Provide the (x, y) coordinate of the cell's center where the given text is located.  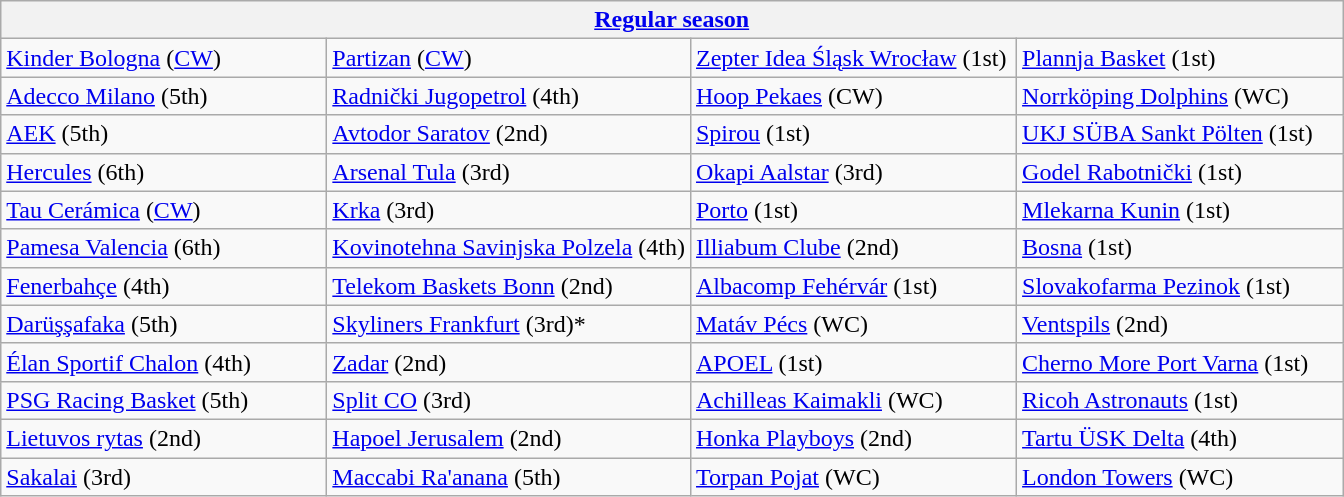
Kovinotehna Savinjska Polzela (4th) (509, 248)
Ventspils (2nd) (1180, 324)
Élan Sportif Chalon (4th) (164, 362)
Sakalai (3rd) (164, 477)
London Towers (WC) (1180, 477)
Skyliners Frankfurt (3rd)* (509, 324)
Zepter Idea Śląsk Wrocław (1st) (853, 58)
Telekom Baskets Bonn (2nd) (509, 286)
Krka (3rd) (509, 210)
Adecco Milano (5th) (164, 96)
Godel Rabotnički (1st) (1180, 172)
Okapi Aalstar (3rd) (853, 172)
Porto (1st) (853, 210)
Radnički Jugopetrol (4th) (509, 96)
Maccabi Ra'anana (5th) (509, 477)
Arsenal Tula (3rd) (509, 172)
Cherno More Port Varna (1st) (1180, 362)
Darüşşafaka (5th) (164, 324)
PSG Racing Basket (5th) (164, 400)
Norrköping Dolphins (WC) (1180, 96)
Pamesa Valencia (6th) (164, 248)
AEK (5th) (164, 134)
Torpan Pojat (WC) (853, 477)
Fenerbahçe (4th) (164, 286)
Hoop Pekaes (CW) (853, 96)
Split CO (3rd) (509, 400)
Avtodor Saratov (2nd) (509, 134)
Bosna (1st) (1180, 248)
Hercules (6th) (164, 172)
Tartu ÜSK Delta (4th) (1180, 438)
Honka Playboys (2nd) (853, 438)
Tau Cerámica (CW) (164, 210)
Partizan (CW) (509, 58)
Ricoh Astronauts (1st) (1180, 400)
Lietuvos rytas (2nd) (164, 438)
Hapoel Jerusalem (2nd) (509, 438)
Albacomp Fehérvár (1st) (853, 286)
Zadar (2nd) (509, 362)
Regular season (672, 20)
APOEL (1st) (853, 362)
Mlekarna Kunin (1st) (1180, 210)
Plannja Basket (1st) (1180, 58)
UKJ SÜBA Sankt Pölten (1st) (1180, 134)
Illiabum Clube (2nd) (853, 248)
Spirou (1st) (853, 134)
Achilleas Kaimakli (WC) (853, 400)
Slovakofarma Pezinok (1st) (1180, 286)
Kinder Bologna (CW) (164, 58)
Matáv Pécs (WC) (853, 324)
